Provide the [x, y] coordinate of the cell's center where the given text is located.  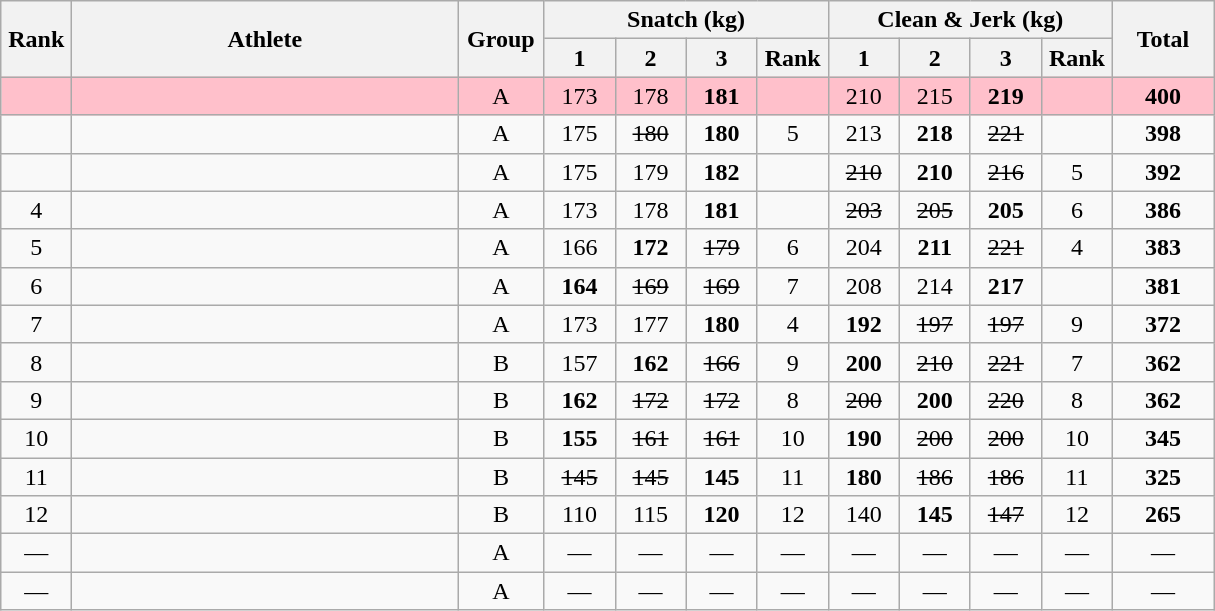
115 [650, 515]
203 [864, 210]
164 [580, 286]
208 [864, 286]
265 [1162, 515]
155 [580, 438]
325 [1162, 477]
400 [1162, 96]
219 [1006, 96]
216 [1006, 172]
190 [864, 438]
214 [934, 286]
Clean & Jerk (kg) [970, 20]
386 [1162, 210]
211 [934, 248]
217 [1006, 286]
213 [864, 134]
Athlete [265, 39]
204 [864, 248]
147 [1006, 515]
345 [1162, 438]
110 [580, 515]
220 [1006, 400]
218 [934, 134]
120 [722, 515]
381 [1162, 286]
157 [580, 362]
177 [650, 324]
392 [1162, 172]
398 [1162, 134]
192 [864, 324]
372 [1162, 324]
Snatch (kg) [686, 20]
182 [722, 172]
140 [864, 515]
215 [934, 96]
383 [1162, 248]
Total [1162, 39]
Group [501, 39]
